From the cell containing the given text, extract its center point as [x, y] coordinate. 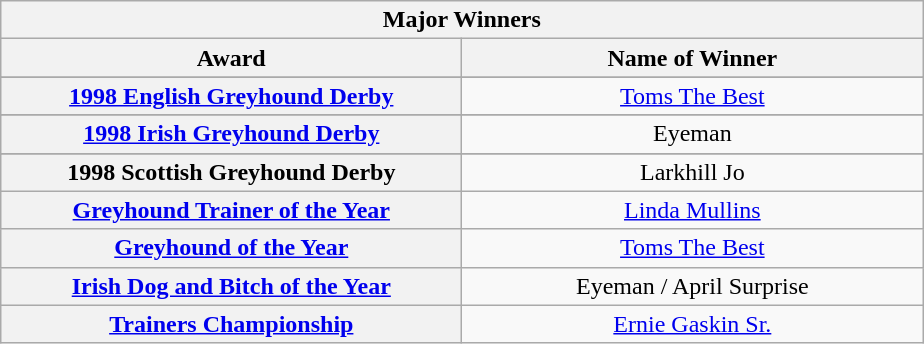
Name of Winner [692, 58]
Greyhound Trainer of the Year [232, 210]
Linda Mullins [692, 210]
Greyhound of the Year [232, 248]
Eyeman [692, 134]
Eyeman / April Surprise [692, 286]
Ernie Gaskin Sr. [692, 324]
Trainers Championship [232, 324]
Irish Dog and Bitch of the Year [232, 286]
1998 English Greyhound Derby [232, 96]
1998 Scottish Greyhound Derby [232, 172]
1998 Irish Greyhound Derby [232, 134]
Larkhill Jo [692, 172]
Major Winners [462, 20]
Award [232, 58]
